Pinpoint the cell where the given text exists, returning its (X, Y) midpoint coordinate. 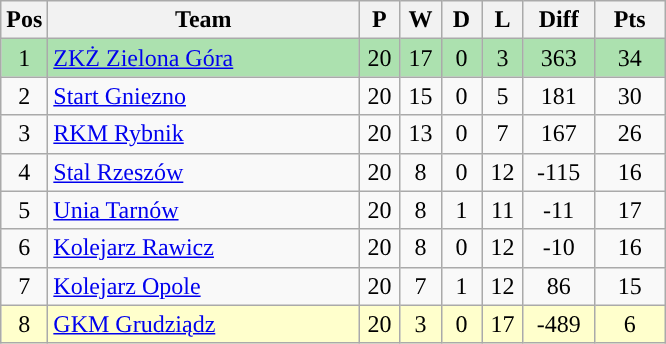
W (420, 20)
Kolejarz Rawicz (204, 248)
Pos (24, 20)
-115 (558, 172)
2 (24, 96)
Team (204, 20)
Diff (558, 20)
34 (630, 58)
D (462, 20)
-10 (558, 248)
181 (558, 96)
Pts (630, 20)
L (502, 20)
Start Gniezno (204, 96)
-489 (558, 324)
Stal Rzeszów (204, 172)
Kolejarz Opole (204, 286)
P (380, 20)
Unia Tarnów (204, 210)
30 (630, 96)
ZKŻ Zielona Góra (204, 58)
13 (420, 134)
-11 (558, 210)
86 (558, 286)
RKM Rybnik (204, 134)
GKM Grudziądz (204, 324)
167 (558, 134)
363 (558, 58)
4 (24, 172)
11 (502, 210)
26 (630, 134)
